Find where the given text appears and provide that cell's center as [X, Y] coordinate. 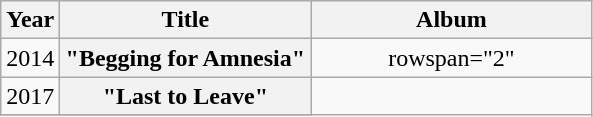
"Begging for Amnesia" [186, 58]
2014 [30, 58]
2017 [30, 96]
rowspan="2" [452, 58]
Year [30, 20]
Album [452, 20]
"Last to Leave" [186, 96]
Title [186, 20]
